Output the (X, Y) coordinate of the center of the cell containing the given text.  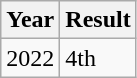
4th (98, 58)
Year (30, 20)
Result (98, 20)
2022 (30, 58)
